Identify which cell holds the provided text, then report its [X, Y] central coordinate. 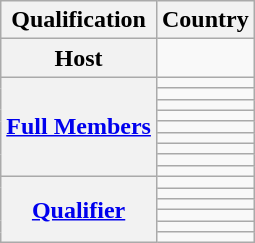
Qualifier [79, 209]
Host [79, 58]
Country [205, 20]
Qualification [79, 20]
Full Members [79, 127]
